Return (x, y) of the center of cell containing provided text 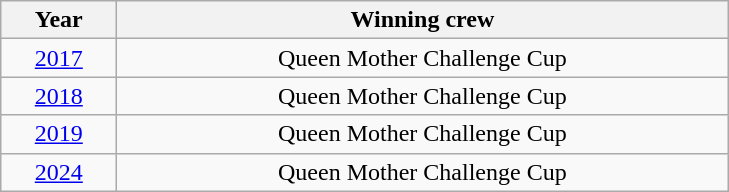
2024 (59, 172)
2019 (59, 134)
2018 (59, 96)
Year (59, 20)
Winning crew (422, 20)
2017 (59, 58)
